Return (X, Y) of the center of cell containing provided text 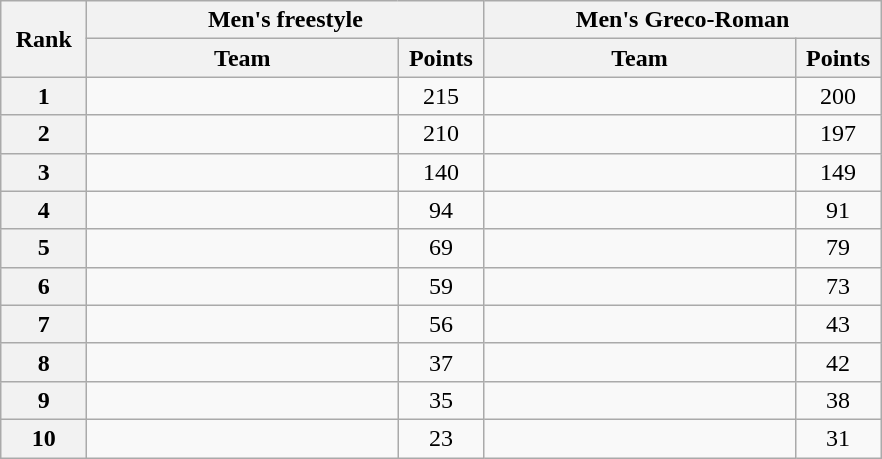
7 (44, 324)
38 (838, 400)
79 (838, 248)
10 (44, 438)
140 (441, 172)
4 (44, 210)
23 (441, 438)
2 (44, 134)
59 (441, 286)
43 (838, 324)
56 (441, 324)
210 (441, 134)
42 (838, 362)
35 (441, 400)
149 (838, 172)
6 (44, 286)
Men's Greco-Roman (682, 20)
31 (838, 438)
Men's freestyle (286, 20)
1 (44, 96)
69 (441, 248)
91 (838, 210)
9 (44, 400)
Rank (44, 39)
37 (441, 362)
94 (441, 210)
5 (44, 248)
73 (838, 286)
8 (44, 362)
3 (44, 172)
215 (441, 96)
200 (838, 96)
197 (838, 134)
